Pinpoint the cell where the given text exists, returning its [x, y] midpoint coordinate. 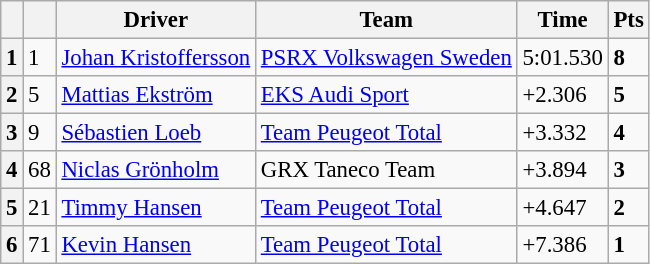
+7.386 [562, 245]
Team [386, 20]
+3.894 [562, 170]
Pts [628, 20]
Time [562, 20]
Kevin Hansen [156, 245]
Driver [156, 20]
PSRX Volkswagen Sweden [386, 58]
+2.306 [562, 95]
5:01.530 [562, 58]
Timmy Hansen [156, 208]
21 [40, 208]
+4.647 [562, 208]
68 [40, 170]
Johan Kristoffersson [156, 58]
EKS Audi Sport [386, 95]
Niclas Grönholm [156, 170]
GRX Taneco Team [386, 170]
6 [12, 245]
71 [40, 245]
+3.332 [562, 133]
Mattias Ekström [156, 95]
8 [628, 58]
Sébastien Loeb [156, 133]
9 [40, 133]
